From the cell containing the given text, extract its center point as [X, Y] coordinate. 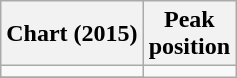
Chart (2015) [72, 34]
Peakposition [189, 34]
